Output the [X, Y] coordinate of the center of the cell containing the given text.  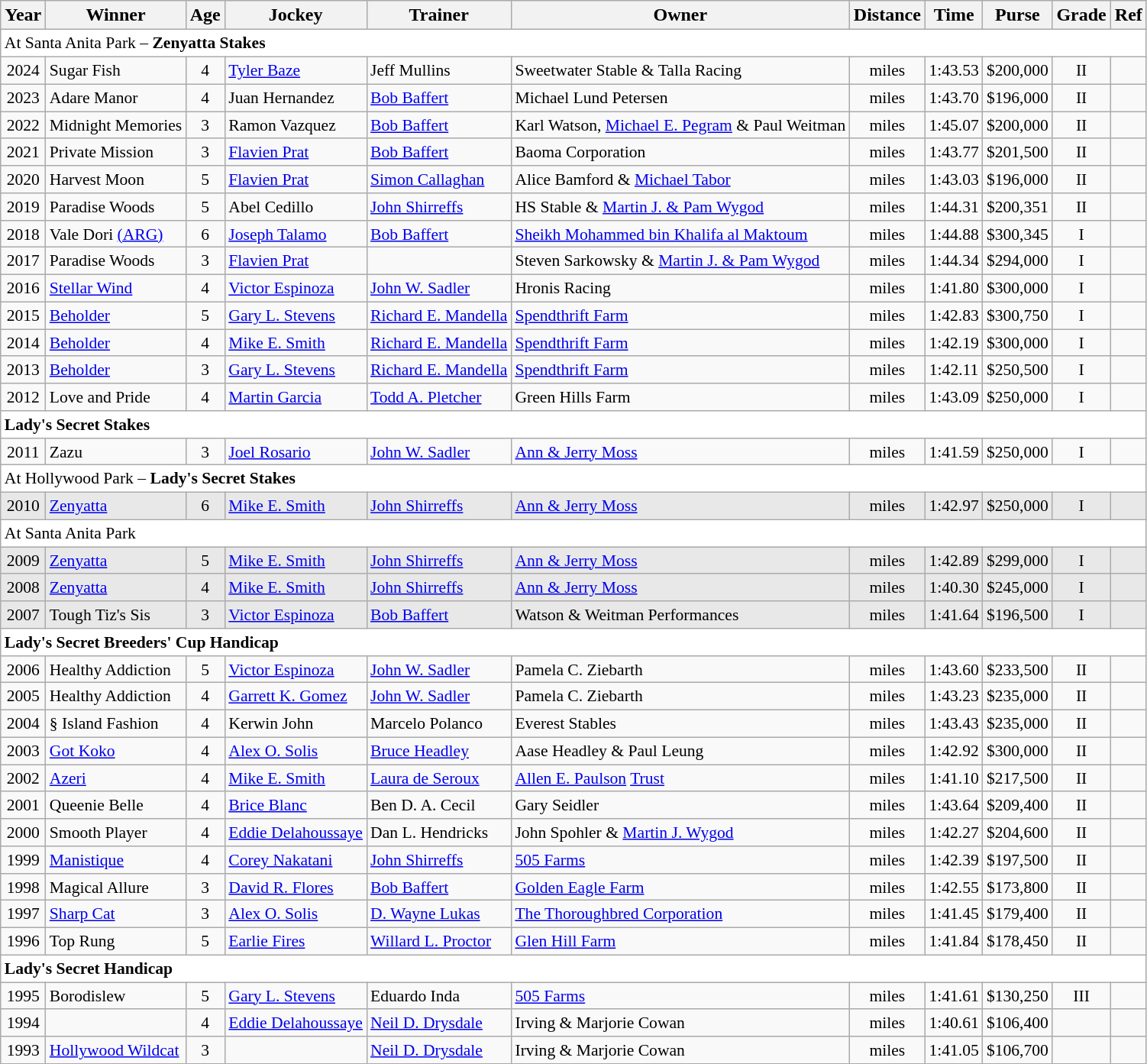
Steven Sarkowsky & Martin J. & Pam Wygod [680, 261]
1:44.34 [953, 261]
1:42.19 [953, 343]
1:43.60 [953, 669]
Brice Blanc [296, 805]
Purse [1017, 15]
Top Rung [116, 941]
Trainer [438, 15]
$300,750 [1017, 315]
Aase Headley & Paul Leung [680, 751]
Time [953, 15]
Bruce Headley [438, 751]
Ben D. A. Cecil [438, 805]
1:41.05 [953, 1050]
2007 [23, 615]
Grade [1081, 15]
John Spohler & Martin J. Wygod [680, 833]
$106,400 [1017, 1023]
Allen E. Paulson Trust [680, 778]
Glen Hill Farm [680, 941]
2006 [23, 669]
2013 [23, 370]
Sugar Fish [116, 70]
2000 [23, 833]
1:43.77 [953, 152]
Stellar Wind [116, 288]
Karl Watson, Michael E. Pegram & Paul Weitman [680, 125]
§ Island Fashion [116, 723]
1999 [23, 860]
Tyler Baze [296, 70]
Dan L. Hendricks [438, 833]
Adare Manor [116, 98]
2015 [23, 315]
1:42.39 [953, 860]
2019 [23, 207]
1:42.55 [953, 887]
$209,400 [1017, 805]
Earlie Fires [296, 941]
Sweetwater Stable & Talla Racing [680, 70]
$201,500 [1017, 152]
1:40.61 [953, 1023]
2020 [23, 179]
$299,000 [1017, 561]
2021 [23, 152]
Green Hills Farm [680, 397]
1993 [23, 1050]
Corey Nakatani [296, 860]
Hronis Racing [680, 288]
2005 [23, 697]
$197,500 [1017, 860]
2017 [23, 261]
1:41.61 [953, 996]
$204,600 [1017, 833]
Baoma Corporation [680, 152]
Jockey [296, 15]
2009 [23, 561]
Ramon Vazquez [296, 125]
2014 [23, 343]
HS Stable & Martin J. & Pam Wygod [680, 207]
Michael Lund Petersen [680, 98]
1:45.07 [953, 125]
Hollywood Wildcat [116, 1050]
1:43.64 [953, 805]
Juan Hernandez [296, 98]
Joseph Talamo [296, 234]
1995 [23, 996]
Harvest Moon [116, 179]
Smooth Player [116, 833]
1996 [23, 941]
2024 [23, 70]
Owner [680, 15]
Sharp Cat [116, 914]
1:43.43 [953, 723]
Zazu [116, 451]
At Santa Anita Park [574, 533]
David R. Flores [296, 887]
$196,500 [1017, 615]
1:41.84 [953, 941]
Queenie Belle [116, 805]
Love and Pride [116, 397]
Ref [1129, 15]
Eduardo Inda [438, 996]
2002 [23, 778]
1:44.31 [953, 207]
$178,450 [1017, 941]
$179,400 [1017, 914]
At Santa Anita Park – Zenyatta Stakes [574, 44]
Todd A. Pletcher [438, 397]
$300,345 [1017, 234]
2023 [23, 98]
Watson & Weitman Performances [680, 615]
Lady's Secret Stakes [574, 425]
Kerwin John [296, 723]
1:42.89 [953, 561]
Magical Allure [116, 887]
Midnight Memories [116, 125]
Marcelo Polanco [438, 723]
$233,500 [1017, 669]
Jeff Mullins [438, 70]
Garrett K. Gomez [296, 697]
Private Mission [116, 152]
1:43.03 [953, 179]
2003 [23, 751]
$200,351 [1017, 207]
Lady's Secret Breeders' Cup Handicap [574, 642]
Alice Bamford & Michael Tabor [680, 179]
Age [205, 15]
Golden Eagle Farm [680, 887]
1:44.88 [953, 234]
1994 [23, 1023]
2016 [23, 288]
2022 [23, 125]
Everest Stables [680, 723]
Joel Rosario [296, 451]
1:40.30 [953, 587]
At Hollywood Park – Lady's Secret Stakes [574, 479]
1:41.80 [953, 288]
Willard L. Proctor [438, 941]
III [1081, 996]
1:42.83 [953, 315]
2012 [23, 397]
Lady's Secret Handicap [574, 969]
Azeri [116, 778]
$250,500 [1017, 370]
1:41.64 [953, 615]
1:41.10 [953, 778]
1997 [23, 914]
Sheikh Mohammed bin Khalifa al Maktoum [680, 234]
1:42.97 [953, 506]
$245,000 [1017, 587]
Tough Tiz's Sis [116, 615]
$217,500 [1017, 778]
Distance [887, 15]
$130,250 [1017, 996]
Winner [116, 15]
Borodislew [116, 996]
1:43.70 [953, 98]
2010 [23, 506]
D. Wayne Lukas [438, 914]
Laura de Seroux [438, 778]
Manistique [116, 860]
2011 [23, 451]
Abel Cedillo [296, 207]
1998 [23, 887]
1:43.53 [953, 70]
The Thoroughbred Corporation [680, 914]
1:41.45 [953, 914]
Vale Dori (ARG) [116, 234]
Martin Garcia [296, 397]
1:42.27 [953, 833]
1:43.09 [953, 397]
1:43.23 [953, 697]
2008 [23, 587]
$106,700 [1017, 1050]
1:41.59 [953, 451]
2001 [23, 805]
Year [23, 15]
1:42.92 [953, 751]
$294,000 [1017, 261]
2018 [23, 234]
1:42.11 [953, 370]
Got Koko [116, 751]
Gary Seidler [680, 805]
Simon Callaghan [438, 179]
$173,800 [1017, 887]
2004 [23, 723]
